Search for the cell housing the specified text and yield its (x, y) center coordinate. 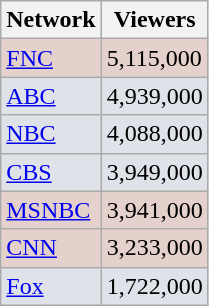
CNN (51, 248)
CBS (51, 172)
NBC (51, 134)
4,088,000 (154, 134)
MSNBC (51, 210)
5,115,000 (154, 58)
3,233,000 (154, 248)
1,722,000 (154, 286)
FNC (51, 58)
Fox (51, 286)
4,939,000 (154, 96)
ABC (51, 96)
3,949,000 (154, 172)
3,941,000 (154, 210)
Network (51, 20)
Viewers (154, 20)
